Return (X, Y) of the center of cell containing provided text 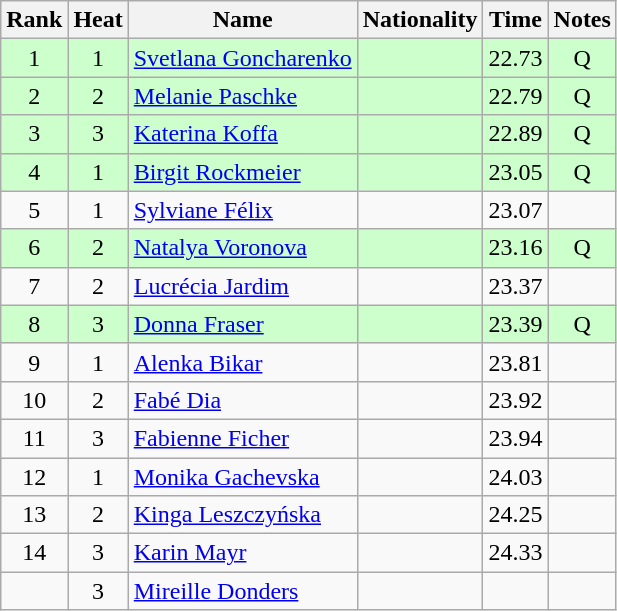
13 (34, 515)
Alenka Bikar (242, 362)
23.39 (516, 324)
Rank (34, 20)
Time (516, 20)
6 (34, 248)
23.05 (516, 172)
22.73 (516, 58)
10 (34, 400)
Natalya Voronova (242, 248)
Birgit Rockmeier (242, 172)
Donna Fraser (242, 324)
Fabienne Ficher (242, 438)
Melanie Paschke (242, 96)
Name (242, 20)
22.79 (516, 96)
Karin Mayr (242, 553)
24.33 (516, 553)
11 (34, 438)
22.89 (516, 134)
23.16 (516, 248)
Fabé Dia (242, 400)
Katerina Koffa (242, 134)
23.07 (516, 210)
8 (34, 324)
Nationality (420, 20)
23.92 (516, 400)
23.94 (516, 438)
23.81 (516, 362)
Kinga Leszczyńska (242, 515)
23.37 (516, 286)
9 (34, 362)
Svetlana Goncharenko (242, 58)
14 (34, 553)
24.25 (516, 515)
Heat (98, 20)
24.03 (516, 477)
12 (34, 477)
Monika Gachevska (242, 477)
5 (34, 210)
4 (34, 172)
Notes (582, 20)
Mireille Donders (242, 591)
Lucrécia Jardim (242, 286)
7 (34, 286)
Sylviane Félix (242, 210)
